Detect which cell encompasses the target text, then output its [x, y] center coordinate. 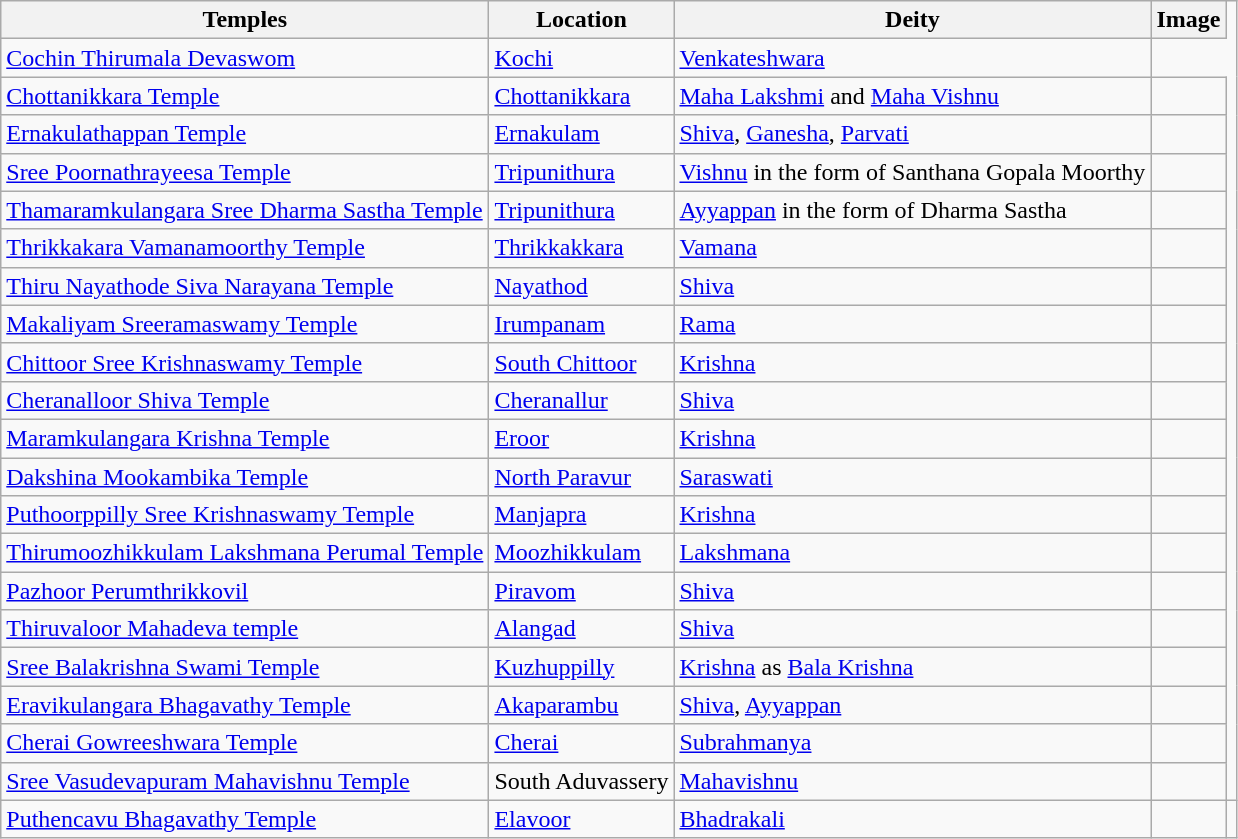
Alangad [582, 629]
Ernakulam [582, 134]
Elavoor [582, 819]
Dakshina Mookambika Temple [245, 477]
Irumpanam [582, 324]
Nayathod [582, 286]
Chottanikkara Temple [245, 96]
Vamana [912, 248]
Vishnu in the form of Santhana Gopala Moorthy [912, 172]
Cherai Gowreeshwara Temple [245, 743]
Thiru Nayathode Siva Narayana Temple [245, 286]
Kochi [582, 58]
Lakshmana [912, 553]
Temples [245, 20]
Kuzhuppilly [582, 667]
Ayyappan in the form of Dharma Sastha [912, 210]
Cheranallur [582, 400]
South Aduvassery [582, 781]
Image [1188, 20]
Sree Poornathrayeesa Temple [245, 172]
Maramkulangara Krishna Temple [245, 438]
Cheranalloor Shiva Temple [245, 400]
Ernakulathappan Temple [245, 134]
Bhadrakali [912, 819]
Pazhoor Perumthrikkovil [245, 591]
Krishna as Bala Krishna [912, 667]
Mahavishnu [912, 781]
Shiva, Ganesha, Parvati [912, 134]
Deity [912, 20]
Saraswati [912, 477]
Cherai [582, 743]
Eroor [582, 438]
Rama [912, 324]
Venkateshwara [912, 58]
Eravikulangara Bhagavathy Temple [245, 705]
Thrikkakkara [582, 248]
Thrikkakara Vamanamoorthy Temple [245, 248]
Sree Balakrishna Swami Temple [245, 667]
Thamaramkulangara Sree Dharma Sastha Temple [245, 210]
Manjapra [582, 515]
Thiruvaloor Mahadeva temple [245, 629]
Shiva, Ayyappan [912, 705]
Chittoor Sree Krishnaswamy Temple [245, 362]
North Paravur [582, 477]
Subrahmanya [912, 743]
South Chittoor [582, 362]
Moozhikkulam [582, 553]
Puthencavu Bhagavathy Temple [245, 819]
Chottanikkara [582, 96]
Puthoorppilly Sree Krishnaswamy Temple [245, 515]
Piravom [582, 591]
Cochin Thirumala Devaswom [245, 58]
Akaparambu [582, 705]
Makaliyam Sreeramaswamy Temple [245, 324]
Thirumoozhikkulam Lakshmana Perumal Temple [245, 553]
Sree Vasudevapuram Mahavishnu Temple [245, 781]
Location [582, 20]
Maha Lakshmi and Maha Vishnu [912, 96]
